Search for the cell housing the specified text and yield its [X, Y] center coordinate. 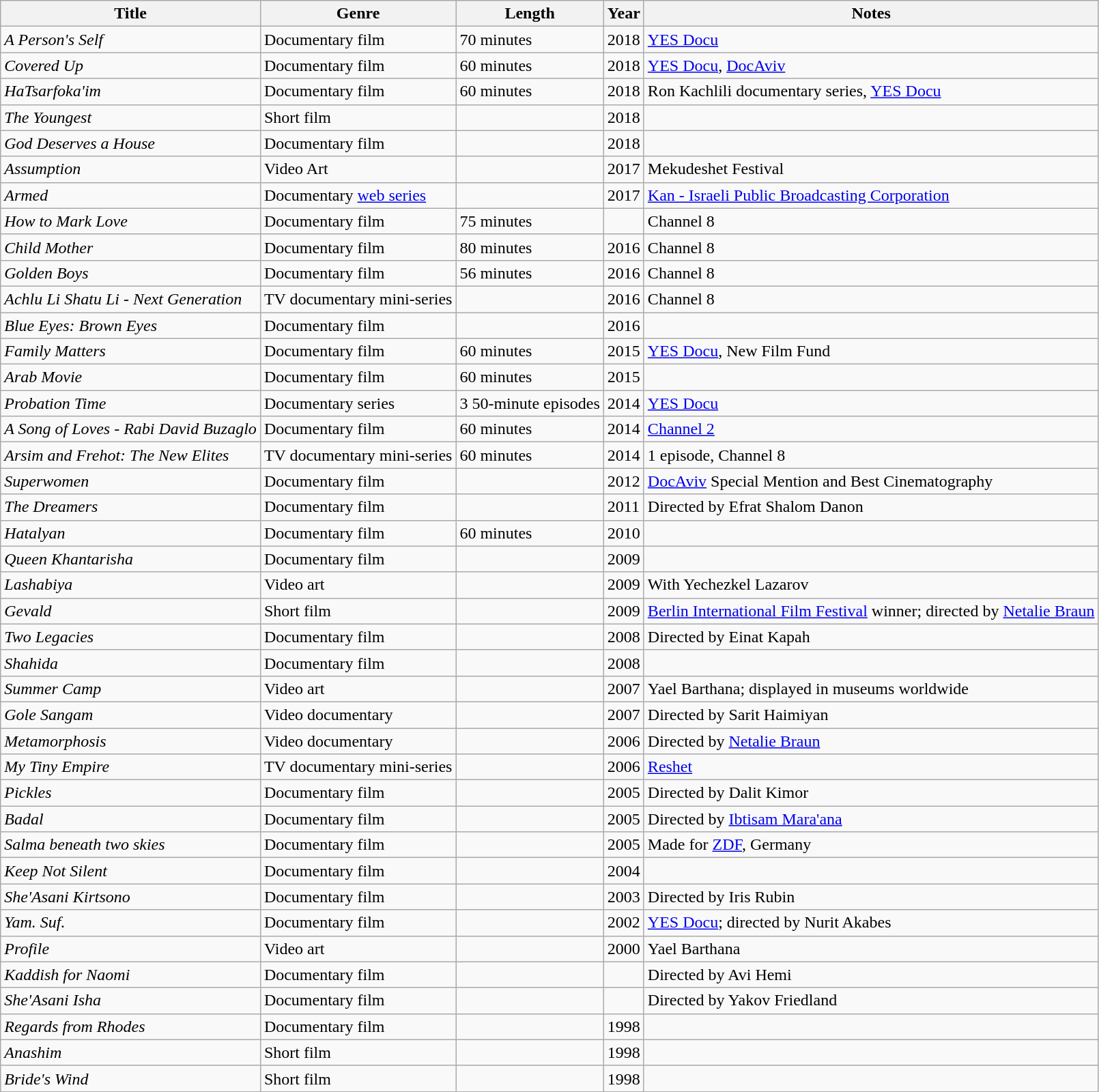
Probation Time [131, 403]
Mekudeshet Festival [871, 169]
70 minutes [530, 40]
2012 [624, 481]
2003 [624, 897]
She'Asani Kirtsono [131, 897]
Superwomen [131, 481]
56 minutes [530, 273]
2004 [624, 871]
Length [530, 14]
Berlin International Film Festival winner; directed by Netalie Braun [871, 611]
Bride's Wind [131, 1078]
Kaddish for Naomi [131, 975]
YES Docu; directed by Nurit Akabes [871, 923]
75 minutes [530, 221]
Directed by Einat Kapah [871, 637]
Title [131, 14]
Achlu Li Shatu Li - Next Generation [131, 299]
Directed by Efrat Shalom Danon [871, 507]
2010 [624, 533]
2011 [624, 507]
Child Mother [131, 247]
Metamorphosis [131, 741]
Anashim [131, 1052]
Directed by Avi Hemi [871, 975]
Year [624, 14]
Ron Kachlili documentary series, YES Docu [871, 91]
80 minutes [530, 247]
Notes [871, 14]
Covered Up [131, 66]
Yam. Suf. [131, 923]
1 episode, Channel 8 [871, 455]
How to Mark Love [131, 221]
Documentary web series [358, 195]
Pickles [131, 793]
Yael Barthana; displayed in museums worldwide [871, 689]
My Tiny Empire [131, 767]
Arsim and Frehot: The New Elites [131, 455]
Video Art [358, 169]
A Song of Loves - Rabi David Buzaglo [131, 429]
The Youngest [131, 117]
Hatalyan [131, 533]
Badal [131, 819]
Directed by Iris Rubin [871, 897]
Directed by Yakov Friedland [871, 1001]
A Person's Self [131, 40]
DocAviv Special Mention and Best Cinematography [871, 481]
Directed by Ibtisam Mara'ana [871, 819]
God Deserves a House [131, 143]
Summer Camp [131, 689]
Genre [358, 14]
Arab Movie [131, 377]
Armed [131, 195]
Lashabiya [131, 585]
Made for ZDF, Germany [871, 845]
With Yechezkel Lazarov [871, 585]
Yael Barthana [871, 949]
She'Asani Isha [131, 1001]
Family Matters [131, 351]
Directed by Dalit Kimor [871, 793]
Salma beneath two skies [131, 845]
Golden Boys [131, 273]
Kan - Israeli Public Broadcasting Corporation [871, 195]
2000 [624, 949]
Blue Eyes: Brown Eyes [131, 326]
Gevald [131, 611]
Profile [131, 949]
Assumption [131, 169]
Regards from Rhodes [131, 1026]
Queen Khantarisha [131, 559]
3 50-minute episodes [530, 403]
Keep Not Silent [131, 871]
HaTsarfoka'im [131, 91]
The Dreamers [131, 507]
Shahida [131, 663]
YES Docu, DocAviv [871, 66]
Two Legacies [131, 637]
Directed by Sarit Haimiyan [871, 715]
Gole Sangam [131, 715]
Directed by Netalie Braun [871, 741]
2002 [624, 923]
Documentary series [358, 403]
YES Docu, New Film Fund [871, 351]
Reshet [871, 767]
Channel 2 [871, 429]
